Search for the cell housing the specified text and yield its [x, y] center coordinate. 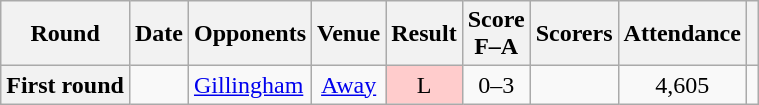
Opponents [250, 34]
ScoreF–A [496, 34]
Scorers [574, 34]
Away [349, 85]
Result [424, 34]
Date [158, 34]
0–3 [496, 85]
First round [66, 85]
Round [66, 34]
L [424, 85]
Gillingham [250, 85]
Attendance [682, 34]
4,605 [682, 85]
Venue [349, 34]
